Pinpoint the cell where the given text exists, returning its (X, Y) midpoint coordinate. 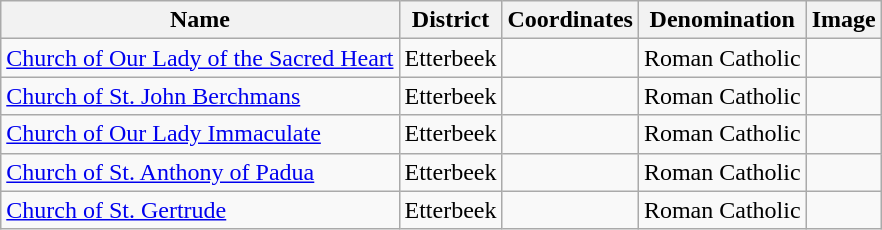
Church of Our Lady Immaculate (200, 134)
Church of St. Anthony of Padua (200, 172)
Coordinates (570, 20)
Church of Our Lady of the Sacred Heart (200, 58)
Church of St. John Berchmans (200, 96)
District (450, 20)
Image (844, 20)
Denomination (722, 20)
Name (200, 20)
Church of St. Gertrude (200, 210)
